For the text-containing cell, return its midpoint in [x, y] coordinate format. 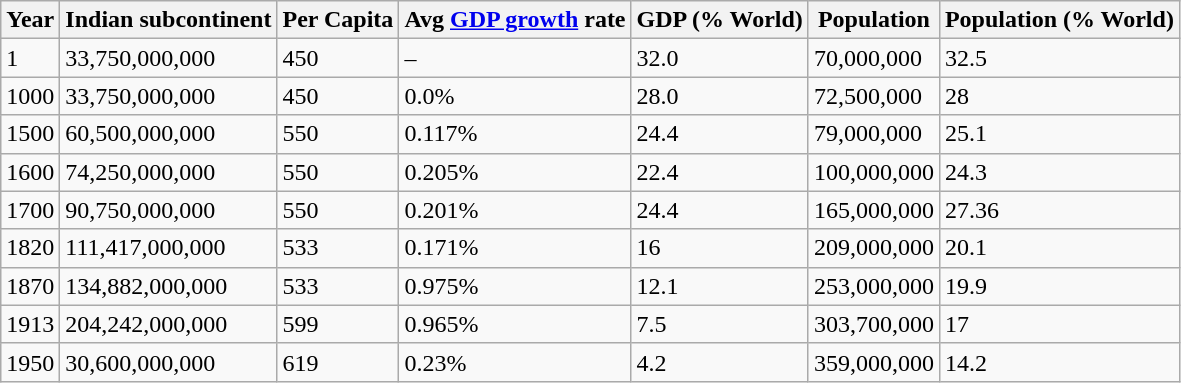
204,242,000,000 [168, 324]
1500 [30, 134]
12.1 [720, 286]
359,000,000 [874, 362]
4.2 [720, 362]
25.1 [1059, 134]
599 [338, 324]
303,700,000 [874, 324]
Indian subcontinent [168, 20]
0.171% [515, 248]
27.36 [1059, 210]
100,000,000 [874, 172]
28.0 [720, 96]
1950 [30, 362]
19.9 [1059, 286]
165,000,000 [874, 210]
0.205% [515, 172]
90,750,000,000 [168, 210]
79,000,000 [874, 134]
1000 [30, 96]
32.0 [720, 58]
– [515, 58]
1 [30, 58]
20.1 [1059, 248]
1700 [30, 210]
0.23% [515, 362]
14.2 [1059, 362]
28 [1059, 96]
60,500,000,000 [168, 134]
17 [1059, 324]
Population [874, 20]
Per Capita [338, 20]
16 [720, 248]
111,417,000,000 [168, 248]
1913 [30, 324]
1870 [30, 286]
1820 [30, 248]
GDP (% World) [720, 20]
Year [30, 20]
619 [338, 362]
253,000,000 [874, 286]
1600 [30, 172]
209,000,000 [874, 248]
70,000,000 [874, 58]
Population (% World) [1059, 20]
72,500,000 [874, 96]
Avg GDP growth rate [515, 20]
74,250,000,000 [168, 172]
0.975% [515, 286]
0.0% [515, 96]
7.5 [720, 324]
22.4 [720, 172]
0.201% [515, 210]
134,882,000,000 [168, 286]
0.117% [515, 134]
30,600,000,000 [168, 362]
32.5 [1059, 58]
0.965% [515, 324]
24.3 [1059, 172]
